Scan for the cell matching the given text and deliver its [X, Y] coordinate at center. 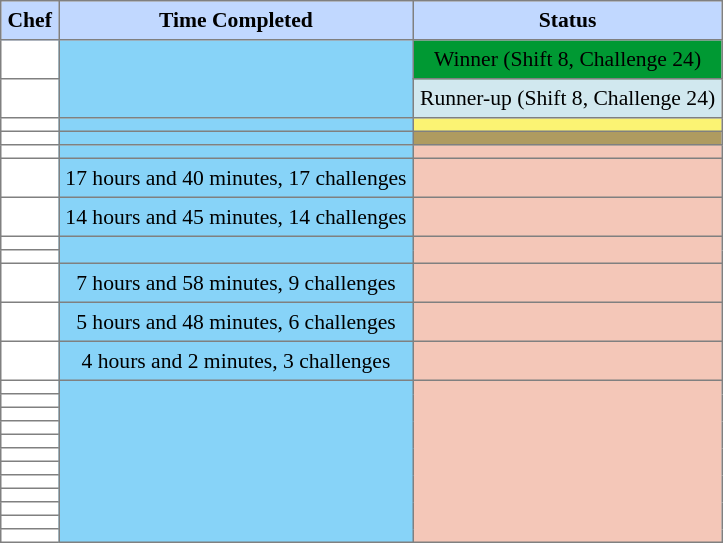
5 hours and 48 minutes, 6 challenges [236, 322]
Status [568, 20]
Winner (Shift 8, Challenge 24) [568, 60]
Chef [30, 20]
7 hours and 58 minutes, 9 challenges [236, 282]
Time Completed [236, 20]
17 hours and 40 minutes, 17 challenges [236, 178]
4 hours and 2 minutes, 3 challenges [236, 360]
14 hours and 45 minutes, 14 challenges [236, 216]
Runner-up (Shift 8, Challenge 24) [568, 98]
